Extract the [x, y] coordinate from the center of the cell holding the provided text.  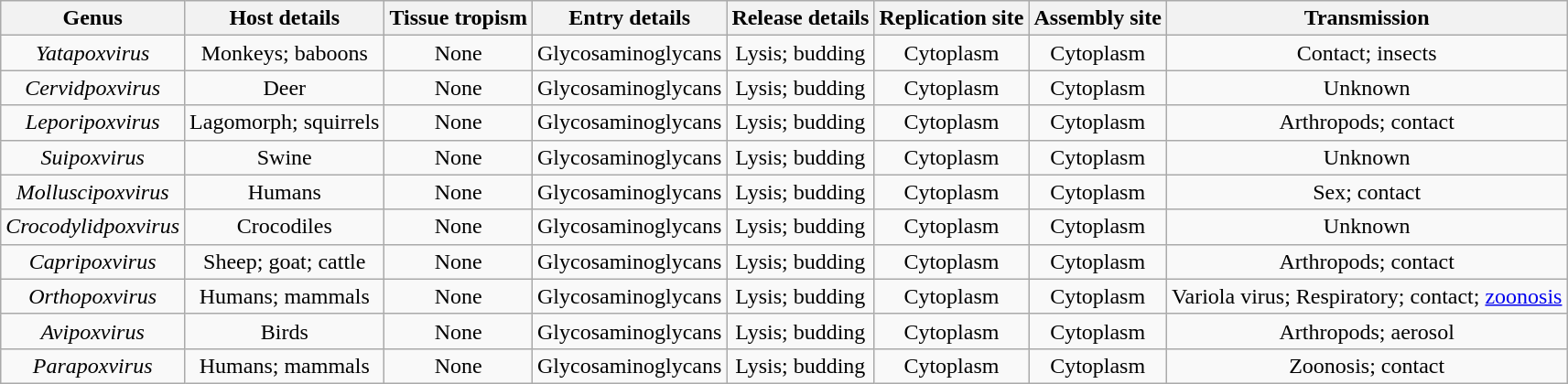
Lagomorph; squirrels [285, 123]
Tissue tropism [459, 18]
Suipoxvirus [93, 157]
Crocodiles [285, 227]
Assembly site [1098, 18]
Sheep; goat; cattle [285, 261]
Contact; insects [1367, 53]
Humans [285, 192]
Leporipoxvirus [93, 123]
Monkeys; baboons [285, 53]
Arthropods; aerosol [1367, 331]
Molluscipoxvirus [93, 192]
Genus [93, 18]
Host details [285, 18]
Variola virus; Respiratory; contact; zoonosis [1367, 296]
Crocodylidpoxvirus [93, 227]
Parapoxvirus [93, 366]
Cervidpoxvirus [93, 88]
Birds [285, 331]
Avipoxvirus [93, 331]
Swine [285, 157]
Transmission [1367, 18]
Deer [285, 88]
Entry details [629, 18]
Sex; contact [1367, 192]
Yatapoxvirus [93, 53]
Capripoxvirus [93, 261]
Zoonosis; contact [1367, 366]
Release details [800, 18]
Replication site [952, 18]
Orthopoxvirus [93, 296]
